Locate the cell with the specified text and output its [x, y] center coordinate. 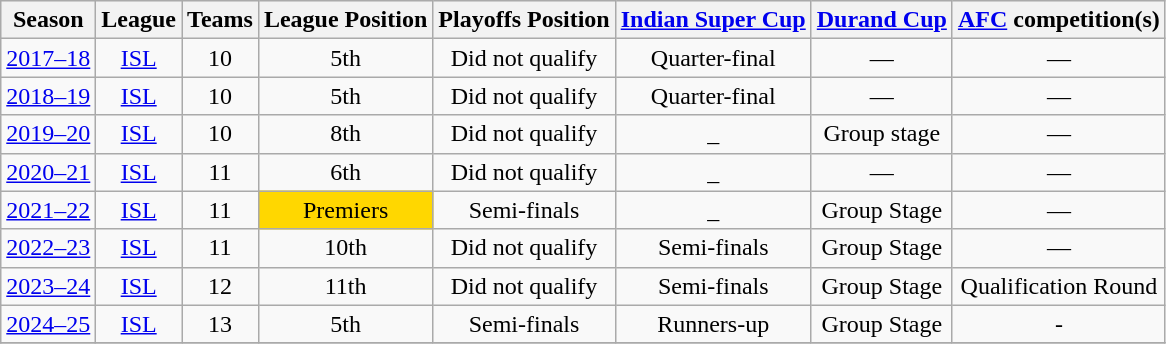
Runners-up [713, 324]
2022–23 [48, 248]
12 [220, 286]
Durand Cup [882, 20]
League Position [345, 20]
Teams [220, 20]
13 [220, 324]
Season [48, 20]
2017–18 [48, 58]
Group stage [882, 134]
- [1058, 324]
2019–20 [48, 134]
2018–19 [48, 96]
2021–22 [48, 210]
Indian Super Cup [713, 20]
6th [345, 172]
Premiers [345, 210]
11th [345, 286]
2020–21 [48, 172]
8th [345, 134]
10th [345, 248]
2024–25 [48, 324]
Playoffs Position [524, 20]
League [139, 20]
AFC competition(s) [1058, 20]
Qualification Round [1058, 286]
2023–24 [48, 286]
